From the cell containing the given text, extract its center point as [X, Y] coordinate. 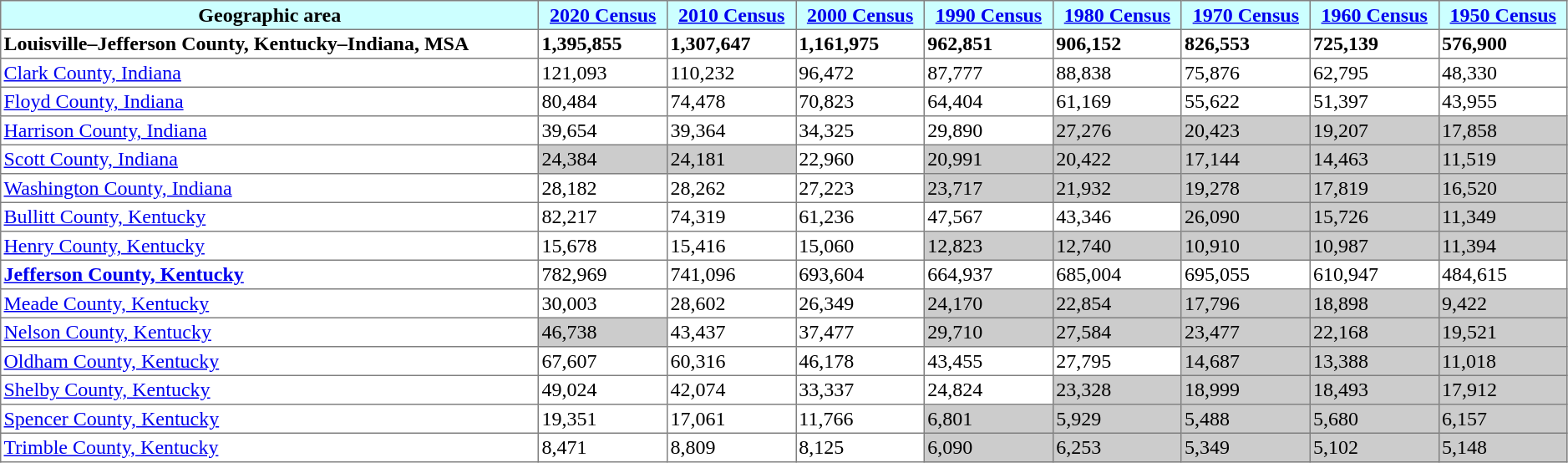
22,168 [1374, 332]
61,236 [860, 216]
47,567 [989, 216]
610,947 [1374, 274]
22,854 [1117, 303]
Louisville–Jefferson County, Kentucky–Indiana, MSA [270, 43]
42,074 [732, 389]
8,471 [603, 447]
Trimble County, Kentucky [270, 447]
12,823 [989, 246]
51,397 [1374, 101]
5,102 [1374, 447]
27,584 [1117, 332]
26,090 [1246, 216]
49,024 [603, 389]
Spencer County, Kentucky [270, 419]
28,262 [732, 188]
741,096 [732, 274]
19,351 [603, 419]
67,607 [603, 361]
1980 Census [1117, 15]
28,182 [603, 188]
1,307,647 [732, 43]
11,018 [1503, 361]
37,477 [860, 332]
19,278 [1246, 188]
782,969 [603, 274]
695,055 [1246, 274]
39,364 [732, 130]
Geographic area [270, 15]
70,823 [860, 101]
19,521 [1503, 332]
30,003 [603, 303]
5,488 [1246, 419]
484,615 [1503, 274]
1990 Census [989, 15]
1970 Census [1246, 15]
962,851 [989, 43]
96,472 [860, 73]
15,726 [1374, 216]
1,161,975 [860, 43]
6,801 [989, 419]
74,319 [732, 216]
685,004 [1117, 274]
5,148 [1503, 447]
46,738 [603, 332]
9,422 [1503, 303]
Shelby County, Kentucky [270, 389]
20,991 [989, 159]
60,316 [732, 361]
5,929 [1117, 419]
8,125 [860, 447]
664,937 [989, 274]
6,090 [989, 447]
46,178 [860, 361]
24,170 [989, 303]
576,900 [1503, 43]
27,795 [1117, 361]
17,796 [1246, 303]
693,604 [860, 274]
61,169 [1117, 101]
23,717 [989, 188]
15,060 [860, 246]
6,253 [1117, 447]
23,328 [1117, 389]
87,777 [989, 73]
82,217 [603, 216]
17,819 [1374, 188]
62,795 [1374, 73]
24,824 [989, 389]
55,622 [1246, 101]
725,139 [1374, 43]
16,520 [1503, 188]
17,912 [1503, 389]
13,388 [1374, 361]
110,232 [732, 73]
24,384 [603, 159]
18,999 [1246, 389]
33,337 [860, 389]
15,416 [732, 246]
27,276 [1117, 130]
23,477 [1246, 332]
18,898 [1374, 303]
Washington County, Indiana [270, 188]
64,404 [989, 101]
18,493 [1374, 389]
1960 Census [1374, 15]
Henry County, Kentucky [270, 246]
20,423 [1246, 130]
34,325 [860, 130]
Meade County, Kentucky [270, 303]
43,437 [732, 332]
14,463 [1374, 159]
906,152 [1117, 43]
1950 Census [1503, 15]
20,422 [1117, 159]
26,349 [860, 303]
39,654 [603, 130]
29,710 [989, 332]
24,181 [732, 159]
2010 Census [732, 15]
48,330 [1503, 73]
Oldham County, Kentucky [270, 361]
21,932 [1117, 188]
19,207 [1374, 130]
11,349 [1503, 216]
Floyd County, Indiana [270, 101]
43,346 [1117, 216]
43,455 [989, 361]
17,858 [1503, 130]
Clark County, Indiana [270, 73]
11,394 [1503, 246]
Bullitt County, Kentucky [270, 216]
1,395,855 [603, 43]
2000 Census [860, 15]
5,349 [1246, 447]
11,519 [1503, 159]
826,553 [1246, 43]
Harrison County, Indiana [270, 130]
2020 Census [603, 15]
Scott County, Indiana [270, 159]
27,223 [860, 188]
6,157 [1503, 419]
10,910 [1246, 246]
43,955 [1503, 101]
Nelson County, Kentucky [270, 332]
11,766 [860, 419]
28,602 [732, 303]
22,960 [860, 159]
8,809 [732, 447]
75,876 [1246, 73]
29,890 [989, 130]
14,687 [1246, 361]
15,678 [603, 246]
Jefferson County, Kentucky [270, 274]
80,484 [603, 101]
17,144 [1246, 159]
88,838 [1117, 73]
5,680 [1374, 419]
17,061 [732, 419]
74,478 [732, 101]
121,093 [603, 73]
10,987 [1374, 246]
12,740 [1117, 246]
